Pinpoint the cell where the given text exists, returning its (X, Y) midpoint coordinate. 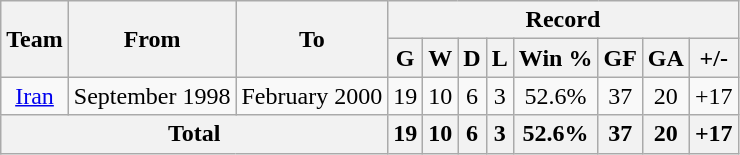
February 2000 (312, 96)
L (500, 58)
Record (563, 20)
+/- (714, 58)
To (312, 39)
GA (666, 58)
Total (194, 134)
W (440, 58)
September 1998 (152, 96)
From (152, 39)
GF (620, 58)
Iran (35, 96)
D (472, 58)
Win % (556, 58)
Team (35, 39)
G (406, 58)
